Determine the (x, y) coordinate at the center of the cell enclosing the given text.  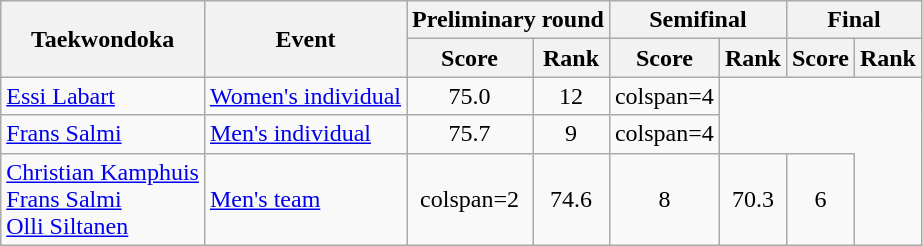
Frans Salmi (103, 134)
Semifinal (698, 20)
Essi Labart (103, 96)
75.7 (470, 134)
70.3 (752, 199)
Men's team (305, 199)
8 (664, 199)
6 (820, 199)
Event (305, 39)
Preliminary round (508, 20)
9 (572, 134)
Men's individual (305, 134)
Final (854, 20)
Women's individual (305, 96)
Taekwondoka (103, 39)
75.0 (470, 96)
12 (572, 96)
74.6 (572, 199)
colspan=2 (470, 199)
Christian KamphuisFrans SalmiOlli Siltanen (103, 199)
